Detect which cell encompasses the target text, then output its (X, Y) center coordinate. 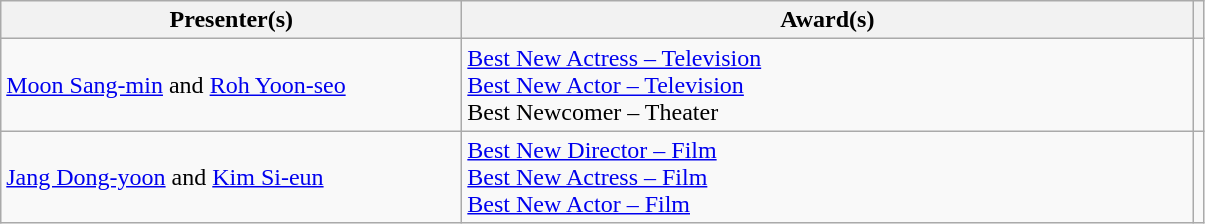
Presenter(s) (232, 20)
Best New Actress – TelevisionBest New Actor – TelevisionBest Newcomer – Theater (828, 85)
Jang Dong-yoon and Kim Si-eun (232, 177)
Award(s) (828, 20)
Moon Sang-min and Roh Yoon-seo (232, 85)
Best New Director – FilmBest New Actress – FilmBest New Actor – Film (828, 177)
